Return the (x, y) coordinate for the center point of the cell that contains the specified text.  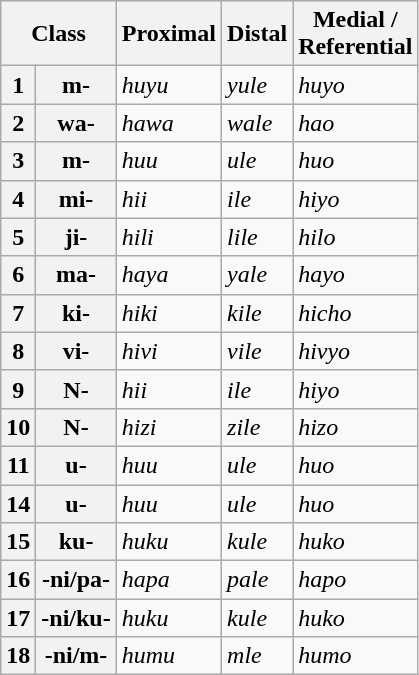
hao (356, 123)
ki- (76, 313)
hayo (356, 275)
18 (18, 656)
haya (168, 275)
hizo (356, 427)
11 (18, 465)
mle (258, 656)
16 (18, 580)
-ni/pa- (76, 580)
9 (18, 389)
-ni/ku- (76, 618)
hilo (356, 237)
huyu (168, 85)
vile (258, 351)
5 (18, 237)
hizi (168, 427)
wale (258, 123)
humo (356, 656)
lile (258, 237)
Distal (258, 34)
ma- (76, 275)
1 (18, 85)
hawa (168, 123)
wa- (76, 123)
hivi (168, 351)
Medial / Referential (356, 34)
3 (18, 161)
kile (258, 313)
-ni/m- (76, 656)
yule (258, 85)
vi- (76, 351)
14 (18, 503)
mi- (76, 199)
zile (258, 427)
yale (258, 275)
4 (18, 199)
hapo (356, 580)
2 (18, 123)
ji- (76, 237)
hicho (356, 313)
15 (18, 542)
10 (18, 427)
pale (258, 580)
hapa (168, 580)
Proximal (168, 34)
hivyo (356, 351)
6 (18, 275)
8 (18, 351)
hiki (168, 313)
hili (168, 237)
ku- (76, 542)
humu (168, 656)
7 (18, 313)
Class (59, 34)
huyo (356, 85)
17 (18, 618)
